For the text-containing cell, return its midpoint in (x, y) coordinate format. 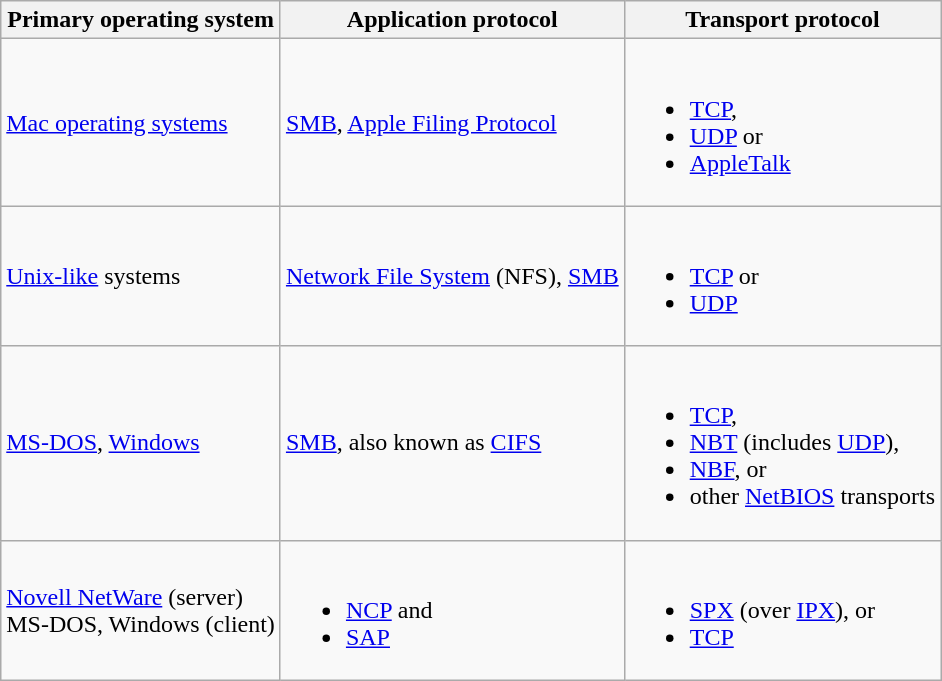
SPX (over IPX), orTCP (782, 610)
SMB, also known as CIFS (452, 443)
Transport protocol (782, 20)
TCP,NBT (includes UDP),NBF, orother NetBIOS transports (782, 443)
NCP andSAP (452, 610)
Application protocol (452, 20)
TCP orUDP (782, 276)
Primary operating system (141, 20)
Mac operating systems (141, 122)
Unix-like systems (141, 276)
SMB, Apple Filing Protocol (452, 122)
Network File System (NFS), SMB (452, 276)
MS-DOS, Windows (141, 443)
TCP,UDP orAppleTalk (782, 122)
Novell NetWare (server)MS-DOS, Windows (client) (141, 610)
